Output the (X, Y) coordinate of the center of the cell containing the given text.  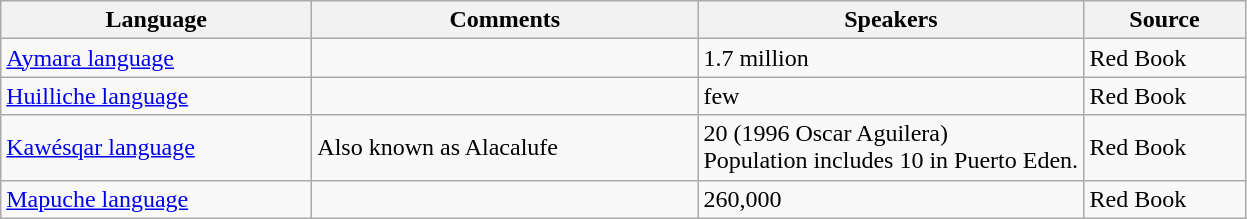
260,000 (891, 199)
20 (1996 Oscar Aguilera)Population includes 10 in Puerto Eden. (891, 148)
few (891, 96)
Aymara language (156, 58)
Kawésqar language (156, 148)
Comments (505, 20)
Speakers (891, 20)
1.7 million (891, 58)
Also known as Alacalufe (505, 148)
Huilliche language (156, 96)
Mapuche language (156, 199)
Language (156, 20)
Source (1164, 20)
